Scan for the cell matching the given text and deliver its (X, Y) coordinate at center. 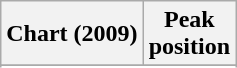
Chart (2009) (72, 34)
Peakposition (189, 34)
